Provide the [x, y] coordinate of the cell's center where the given text is located.  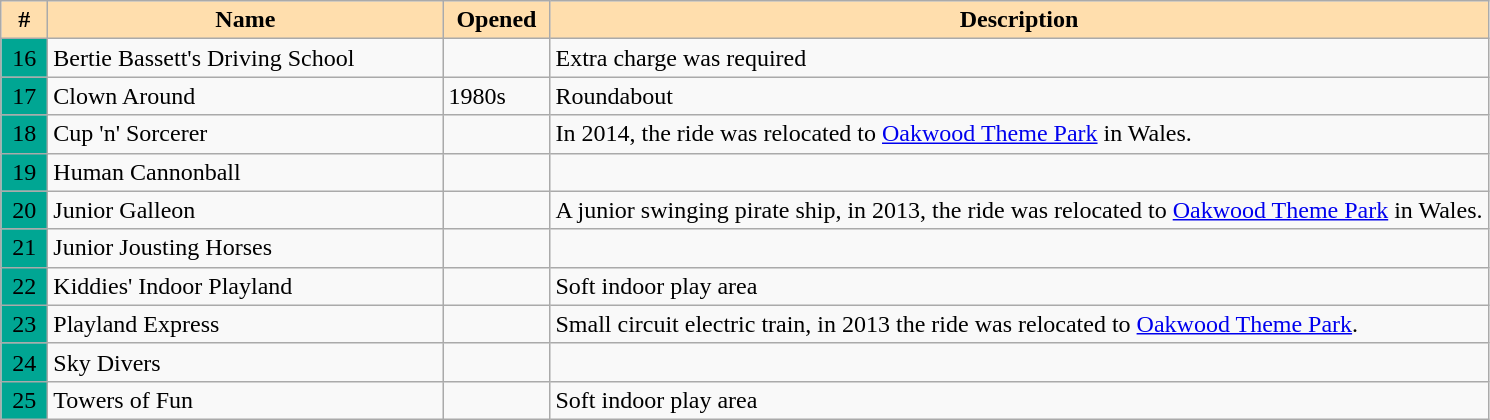
20 [24, 210]
Playland Express [246, 324]
# [24, 20]
A junior swinging pirate ship, in 2013, the ride was relocated to Oakwood Theme Park in Wales. [1019, 210]
Bertie Bassett's Driving School [246, 58]
Description [1019, 20]
17 [24, 96]
25 [24, 400]
Clown Around [246, 96]
Junior Galleon [246, 210]
Kiddies' Indoor Playland [246, 286]
19 [24, 172]
Towers of Fun [246, 400]
Cup 'n' Sorcerer [246, 134]
21 [24, 248]
24 [24, 362]
23 [24, 324]
Sky Divers [246, 362]
Opened [496, 20]
In 2014, the ride was relocated to Oakwood Theme Park in Wales. [1019, 134]
22 [24, 286]
1980s [496, 96]
Human Cannonball [246, 172]
Extra charge was required [1019, 58]
Roundabout [1019, 96]
Small circuit electric train, in 2013 the ride was relocated to Oakwood Theme Park. [1019, 324]
Junior Jousting Horses [246, 248]
Name [246, 20]
18 [24, 134]
16 [24, 58]
